Search for the cell housing the specified text and yield its [x, y] center coordinate. 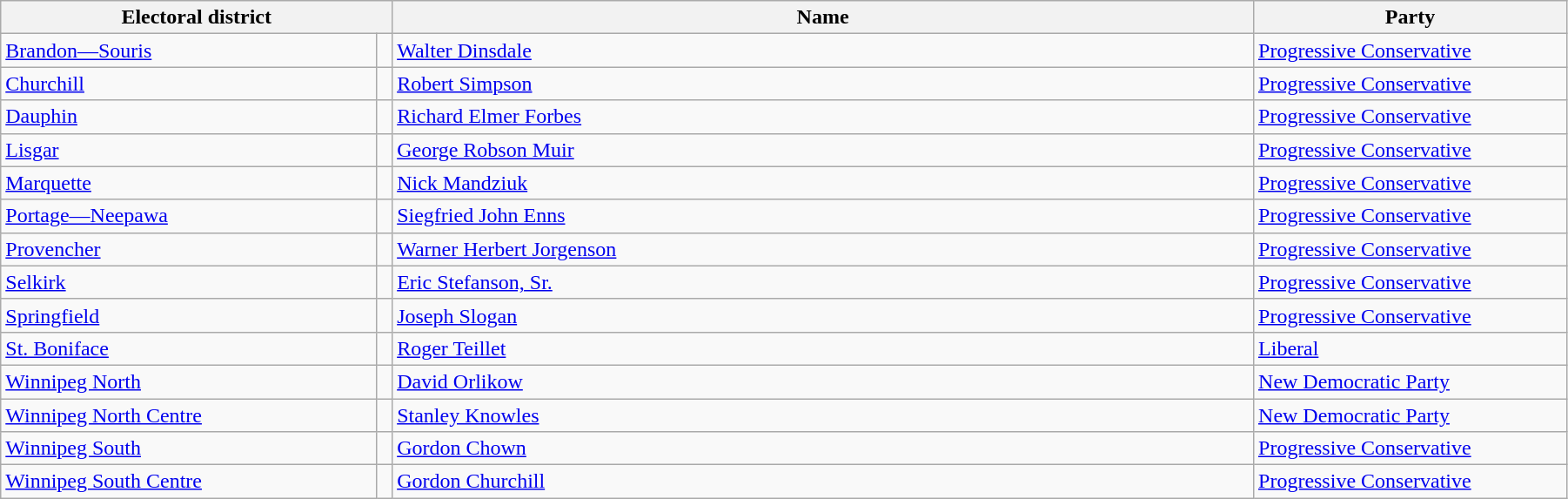
Winnipeg North [189, 381]
Name [823, 17]
Springfield [189, 315]
Siegfried John Enns [823, 216]
Provencher [189, 249]
Richard Elmer Forbes [823, 117]
Nick Mandziuk [823, 183]
Joseph Slogan [823, 315]
Stanley Knowles [823, 415]
Robert Simpson [823, 84]
Roger Teillet [823, 348]
St. Boniface [189, 348]
Winnipeg North Centre [189, 415]
Selkirk [189, 282]
Eric Stefanson, Sr. [823, 282]
Party [1411, 17]
Lisgar [189, 150]
Winnipeg South [189, 448]
Portage—Neepawa [189, 216]
Churchill [189, 84]
Dauphin [189, 117]
Walter Dinsdale [823, 51]
Marquette [189, 183]
Gordon Churchill [823, 482]
Winnipeg South Centre [189, 482]
David Orlikow [823, 381]
Liberal [1411, 348]
Warner Herbert Jorgenson [823, 249]
George Robson Muir [823, 150]
Gordon Chown [823, 448]
Electoral district [197, 17]
Brandon—Souris [189, 51]
